Search for the cell housing the specified text and yield its [X, Y] center coordinate. 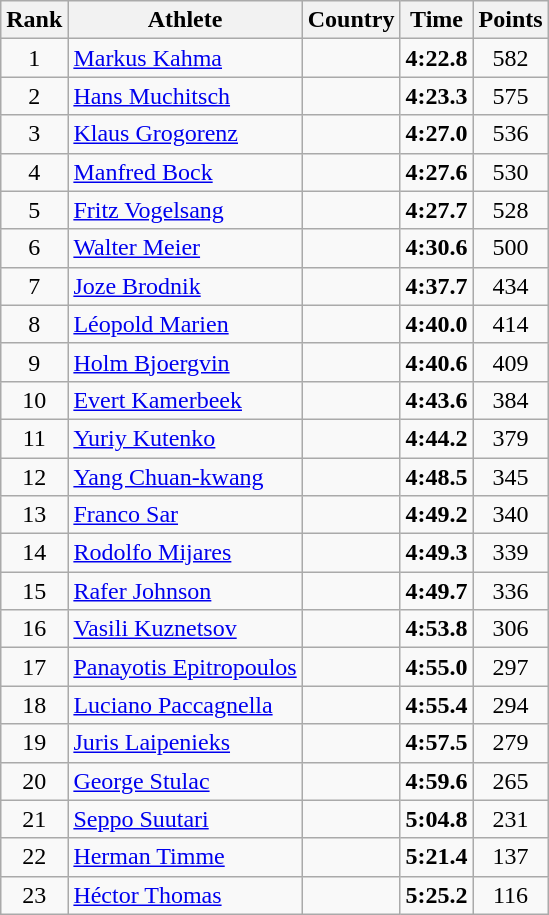
23 [34, 895]
4:49.7 [436, 591]
Vasili Kuznetsov [185, 629]
528 [510, 210]
1 [34, 58]
4:57.5 [436, 743]
340 [510, 515]
15 [34, 591]
4:55.0 [436, 667]
Juris Laipenieks [185, 743]
345 [510, 477]
4:27.7 [436, 210]
Yang Chuan-kwang [185, 477]
4:44.2 [436, 438]
536 [510, 134]
5 [34, 210]
10 [34, 400]
4:37.7 [436, 286]
116 [510, 895]
21 [34, 819]
5:25.2 [436, 895]
339 [510, 553]
11 [34, 438]
Rank [34, 20]
279 [510, 743]
434 [510, 286]
265 [510, 781]
297 [510, 667]
3 [34, 134]
Points [510, 20]
6 [34, 248]
Rodolfo Mijares [185, 553]
4:40.6 [436, 362]
4:30.6 [436, 248]
Athlete [185, 20]
4:49.3 [436, 553]
5:21.4 [436, 857]
Luciano Paccagnella [185, 705]
4:48.5 [436, 477]
Herman Timme [185, 857]
4 [34, 172]
530 [510, 172]
22 [34, 857]
575 [510, 96]
Yuriy Kutenko [185, 438]
Rafer Johnson [185, 591]
Country [351, 20]
4:27.0 [436, 134]
Manfred Bock [185, 172]
Seppo Suutari [185, 819]
4:55.4 [436, 705]
Franco Sar [185, 515]
7 [34, 286]
13 [34, 515]
Joze Brodnik [185, 286]
4:23.3 [436, 96]
4:27.6 [436, 172]
Hans Muchitsch [185, 96]
231 [510, 819]
384 [510, 400]
582 [510, 58]
409 [510, 362]
5:04.8 [436, 819]
Klaus Grogorenz [185, 134]
4:43.6 [436, 400]
George Stulac [185, 781]
19 [34, 743]
9 [34, 362]
8 [34, 324]
20 [34, 781]
16 [34, 629]
Evert Kamerbeek [185, 400]
4:59.6 [436, 781]
14 [34, 553]
2 [34, 96]
500 [510, 248]
379 [510, 438]
12 [34, 477]
Héctor Thomas [185, 895]
Panayotis Epitropoulos [185, 667]
4:49.2 [436, 515]
Time [436, 20]
17 [34, 667]
336 [510, 591]
294 [510, 705]
Holm Bjoergvin [185, 362]
4:53.8 [436, 629]
306 [510, 629]
18 [34, 705]
Markus Kahma [185, 58]
414 [510, 324]
Léopold Marien [185, 324]
Fritz Vogelsang [185, 210]
137 [510, 857]
4:22.8 [436, 58]
4:40.0 [436, 324]
Walter Meier [185, 248]
